Extract the [x, y] coordinate from the center of the cell holding the provided text.  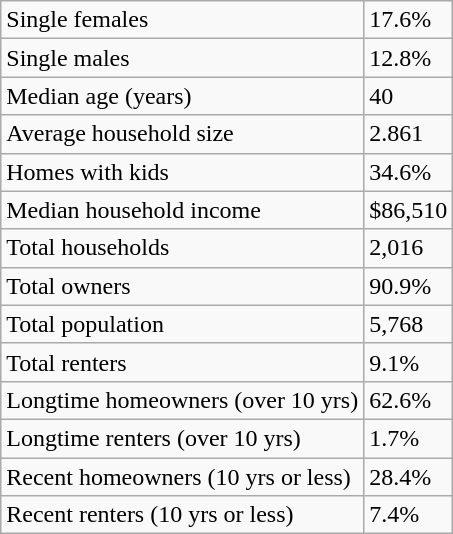
5,768 [408, 324]
9.1% [408, 362]
Total renters [182, 362]
Total population [182, 324]
62.6% [408, 400]
1.7% [408, 438]
$86,510 [408, 210]
Longtime renters (over 10 yrs) [182, 438]
Total households [182, 248]
90.9% [408, 286]
Single females [182, 20]
Recent homeowners (10 yrs or less) [182, 477]
Homes with kids [182, 172]
28.4% [408, 477]
12.8% [408, 58]
40 [408, 96]
Single males [182, 58]
17.6% [408, 20]
7.4% [408, 515]
Median household income [182, 210]
2,016 [408, 248]
Average household size [182, 134]
2.861 [408, 134]
Median age (years) [182, 96]
34.6% [408, 172]
Total owners [182, 286]
Longtime homeowners (over 10 yrs) [182, 400]
Recent renters (10 yrs or less) [182, 515]
